Output the (X, Y) coordinate of the center of the cell containing the given text.  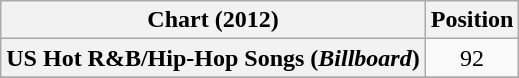
92 (472, 58)
Chart (2012) (213, 20)
US Hot R&B/Hip-Hop Songs (Billboard) (213, 58)
Position (472, 20)
